Capture the cell that displays the provided text and extract its (X, Y) central coordinate. 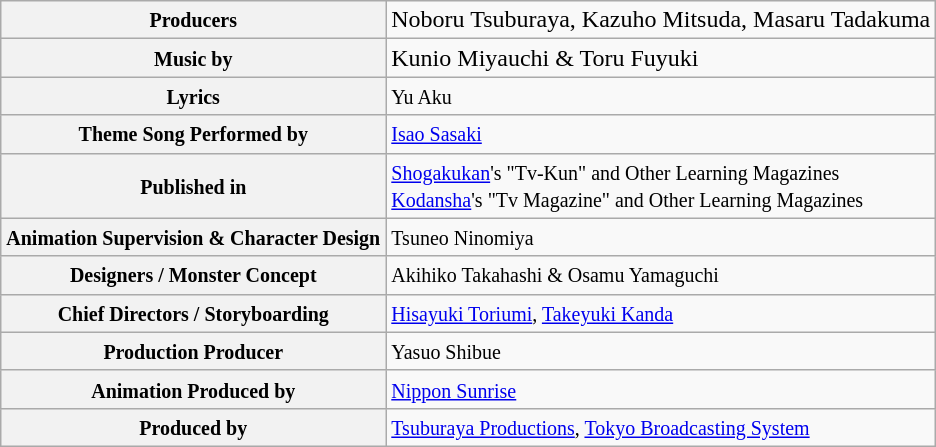
Music by (194, 58)
Chief Directors / Storyboarding (194, 313)
Published in (194, 186)
Shogakukan's "Tv-Kun" and Other Learning MagazinesKodansha's "Tv Magazine" and Other Learning Magazines (661, 186)
Isao Sasaki (661, 134)
Production Producer (194, 351)
Yu Aku (661, 96)
Kunio Miyauchi & Toru Fuyuki (661, 58)
Yasuo Shibue (661, 351)
Lyrics (194, 96)
Designers / Monster Concept (194, 275)
Produced by (194, 427)
Animation Produced by (194, 389)
Nippon Sunrise (661, 389)
Animation Supervision & Character Design (194, 237)
Tsuburaya Productions, Tokyo Broadcasting System (661, 427)
Tsuneo Ninomiya (661, 237)
Hisayuki Toriumi, Takeyuki Kanda (661, 313)
Producers (194, 20)
Akihiko Takahashi & Osamu Yamaguchi (661, 275)
Noboru Tsuburaya, Kazuho Mitsuda, Masaru Tadakuma (661, 20)
Theme Song Performed by (194, 134)
